Pinpoint the cell where the given text exists, returning its (X, Y) midpoint coordinate. 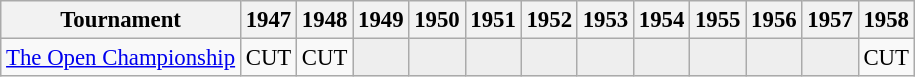
1956 (774, 20)
1947 (268, 20)
1951 (493, 20)
1952 (549, 20)
1948 (325, 20)
1955 (718, 20)
The Open Championship (121, 58)
1954 (661, 20)
1953 (605, 20)
1958 (886, 20)
1950 (437, 20)
1949 (381, 20)
Tournament (121, 20)
1957 (830, 20)
